Scan for the cell matching the given text and deliver its [X, Y] coordinate at center. 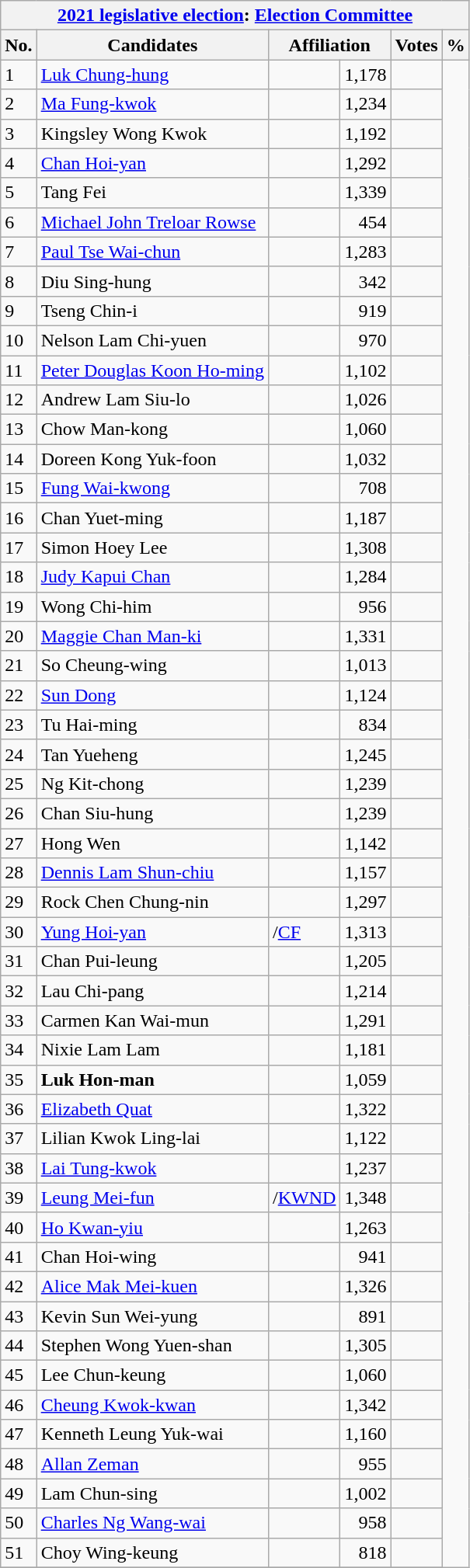
Chan Yuet-ming [152, 518]
1,284 [365, 577]
Nelson Lam Chi-yuen [152, 340]
1,192 [365, 134]
Nixie Lam Lam [152, 1050]
Lam Chun-sing [152, 1493]
Leung Mei-fun [152, 1198]
1,102 [365, 370]
958 [365, 1523]
24 [19, 754]
27 [19, 843]
970 [365, 340]
/CF [305, 932]
956 [365, 607]
1,059 [365, 1080]
Votes [416, 45]
Stephen Wong Yuen-shan [152, 1346]
1,339 [365, 193]
5 [19, 193]
1,214 [365, 991]
11 [19, 370]
50 [19, 1523]
15 [19, 488]
Chan Hoi-yan [152, 163]
Luk Chung-hung [152, 75]
941 [365, 1257]
Cheung Kwok-kwan [152, 1405]
1,283 [365, 252]
Chan Hoi-wing [152, 1257]
Sun Dong [152, 695]
42 [19, 1286]
Chow Man-kong [152, 429]
40 [19, 1227]
454 [365, 222]
Lau Chi-pang [152, 991]
Candidates [152, 45]
1,326 [365, 1286]
1,245 [365, 754]
49 [19, 1493]
891 [365, 1316]
Chan Pui-leung [152, 961]
919 [365, 311]
Ng Kit-chong [152, 784]
342 [365, 281]
1,178 [365, 75]
1,331 [365, 636]
1,305 [365, 1346]
Carmen Kan Wai-mun [152, 1020]
35 [19, 1080]
43 [19, 1316]
41 [19, 1257]
1,142 [365, 843]
1,026 [365, 400]
Paul Tse Wai-chun [152, 252]
Lee Chun-keung [152, 1375]
Michael John Treloar Rowse [152, 222]
39 [19, 1198]
22 [19, 695]
21 [19, 666]
47 [19, 1434]
9 [19, 311]
13 [19, 429]
So Cheung-wing [152, 666]
20 [19, 636]
48 [19, 1464]
Diu Sing-hung [152, 281]
32 [19, 991]
2021 legislative election: Election Committee [235, 16]
1,237 [365, 1168]
1,313 [365, 932]
Fung Wai-kwong [152, 488]
Choy Wing-keung [152, 1552]
16 [19, 518]
45 [19, 1375]
Hong Wen [152, 843]
19 [19, 607]
28 [19, 873]
2 [19, 104]
10 [19, 340]
Tang Fei [152, 193]
12 [19, 400]
1,342 [365, 1405]
1,234 [365, 104]
37 [19, 1139]
Doreen Kong Yuk-foon [152, 459]
1,002 [365, 1493]
38 [19, 1168]
Tseng Chin-i [152, 311]
46 [19, 1405]
Tu Hai-ming [152, 725]
Affiliation [329, 45]
708 [365, 488]
18 [19, 577]
25 [19, 784]
30 [19, 932]
1,292 [365, 163]
Alice Mak Mei-kuen [152, 1286]
4 [19, 163]
14 [19, 459]
Luk Hon-man [152, 1080]
Lilian Kwok Ling-lai [152, 1139]
Judy Kapui Chan [152, 577]
Charles Ng Wang-wai [152, 1523]
17 [19, 548]
6 [19, 222]
Tan Yueheng [152, 754]
1,348 [365, 1198]
1 [19, 75]
Kevin Sun Wei-yung [152, 1316]
3 [19, 134]
Ho Kwan-yiu [152, 1227]
1,157 [365, 873]
Andrew Lam Siu-lo [152, 400]
Peter Douglas Koon Ho-ming [152, 370]
Rock Chen Chung-nin [152, 902]
33 [19, 1020]
818 [365, 1552]
1,205 [365, 961]
7 [19, 252]
8 [19, 281]
1,013 [365, 666]
1,308 [365, 548]
Simon Hoey Lee [152, 548]
1,122 [365, 1139]
/KWND [305, 1198]
26 [19, 813]
Kingsley Wong Kwok [152, 134]
34 [19, 1050]
1,263 [365, 1227]
Elizabeth Quat [152, 1109]
36 [19, 1109]
23 [19, 725]
1,181 [365, 1050]
Dennis Lam Shun-chiu [152, 873]
1,124 [365, 695]
Allan Zeman [152, 1464]
Lai Tung-kwok [152, 1168]
1,297 [365, 902]
29 [19, 902]
44 [19, 1346]
Yung Hoi-yan [152, 932]
No. [19, 45]
1,322 [365, 1109]
31 [19, 961]
51 [19, 1552]
Wong Chi-him [152, 607]
Kenneth Leung Yuk-wai [152, 1434]
1,187 [365, 518]
1,160 [365, 1434]
1,032 [365, 459]
834 [365, 725]
% [455, 45]
Ma Fung-kwok [152, 104]
955 [365, 1464]
Maggie Chan Man-ki [152, 636]
Chan Siu-hung [152, 813]
1,291 [365, 1020]
